Pinpoint the cell where the given text exists, returning its [X, Y] midpoint coordinate. 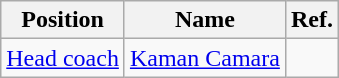
Position [63, 20]
Kaman Camara [204, 58]
Ref. [312, 20]
Head coach [63, 58]
Name [204, 20]
